Output the [X, Y] coordinate of the center of the cell containing the given text.  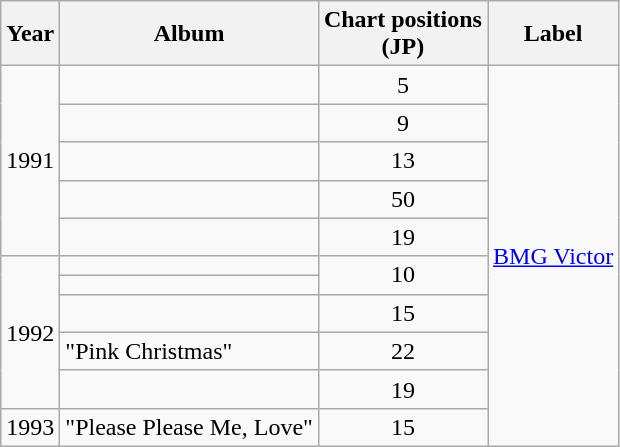
1992 [30, 332]
Label [554, 34]
1991 [30, 161]
Chart positions(JP) [402, 34]
10 [402, 275]
5 [402, 85]
50 [402, 199]
Year [30, 34]
Album [190, 34]
"Pink Christmas" [190, 351]
"Please Please Me, Love" [190, 427]
13 [402, 161]
22 [402, 351]
1993 [30, 427]
9 [402, 123]
BMG Victor [554, 256]
